Find where the given text appears and provide that cell's center as [x, y] coordinate. 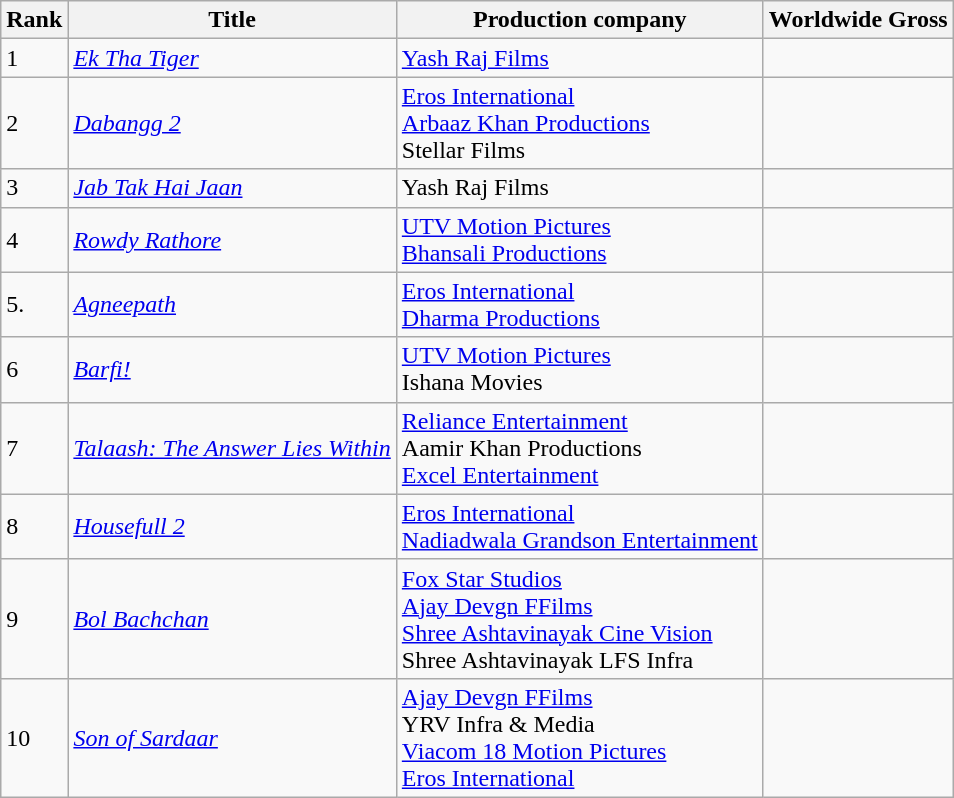
Son of Sardaar [232, 738]
Barfi! [232, 370]
Fox Star StudiosAjay Devgn FFilmsShree Ashtavinayak Cine VisionShree Ashtavinayak LFS Infra [580, 618]
4 [34, 240]
1 [34, 58]
Worldwide Gross [858, 20]
Eros InternationalDharma Productions [580, 304]
Production company [580, 20]
7 [34, 448]
9 [34, 618]
3 [34, 188]
2 [34, 123]
Eros InternationalNadiadwala Grandson Entertainment [580, 526]
Bol Bachchan [232, 618]
Ek Tha Tiger [232, 58]
Title [232, 20]
Jab Tak Hai Jaan [232, 188]
8 [34, 526]
UTV Motion PicturesIshana Movies [580, 370]
5. [34, 304]
Ajay Devgn FFilmsYRV Infra & MediaViacom 18 Motion PicturesEros International [580, 738]
Rank [34, 20]
Agneepath [232, 304]
Reliance EntertainmentAamir Khan ProductionsExcel Entertainment [580, 448]
10 [34, 738]
6 [34, 370]
Dabangg 2 [232, 123]
Eros InternationalArbaaz Khan ProductionsStellar Films [580, 123]
Rowdy Rathore [232, 240]
Talaash: The Answer Lies Within [232, 448]
Housefull 2 [232, 526]
UTV Motion PicturesBhansali Productions [580, 240]
